Detect which cell encompasses the target text, then output its (x, y) center coordinate. 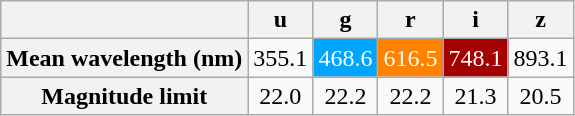
21.3 (476, 96)
20.5 (540, 96)
i (476, 20)
z (540, 20)
355.1 (280, 58)
g (346, 20)
748.1 (476, 58)
r (410, 20)
22.0 (280, 96)
u (280, 20)
468.6 (346, 58)
616.5 (410, 58)
Magnitude limit (124, 96)
Mean wavelength (nm) (124, 58)
893.1 (540, 58)
